Return (x, y) of the center of cell containing provided text 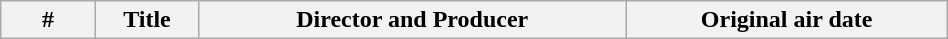
Director and Producer (412, 20)
Original air date (786, 20)
# (48, 20)
Title (146, 20)
